Pinpoint the cell where the given text exists, returning its [x, y] midpoint coordinate. 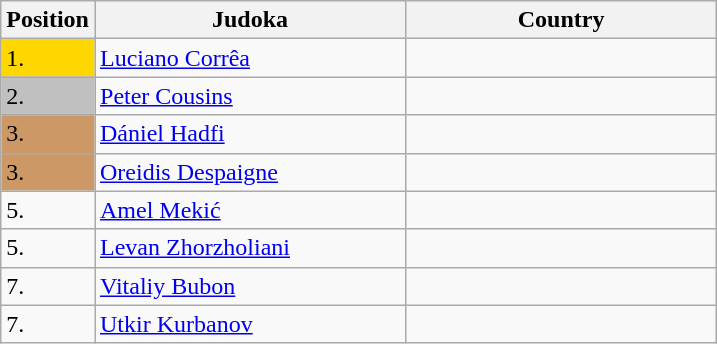
Levan Zhorzholiani [250, 248]
Dániel Hadfi [250, 134]
Country [562, 20]
Peter Cousins [250, 96]
Luciano Corrêa [250, 58]
Amel Mekić [250, 210]
2. [48, 96]
Judoka [250, 20]
Oreidis Despaigne [250, 172]
Utkir Kurbanov [250, 324]
Position [48, 20]
1. [48, 58]
Vitaliy Bubon [250, 286]
